Search for the cell housing the specified text and yield its (x, y) center coordinate. 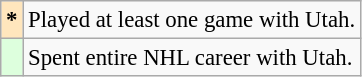
* (12, 20)
Played at least one game with Utah. (192, 20)
Spent entire NHL career with Utah. (192, 58)
